Return the [x, y] coordinate for the center point of the cell that contains the specified text.  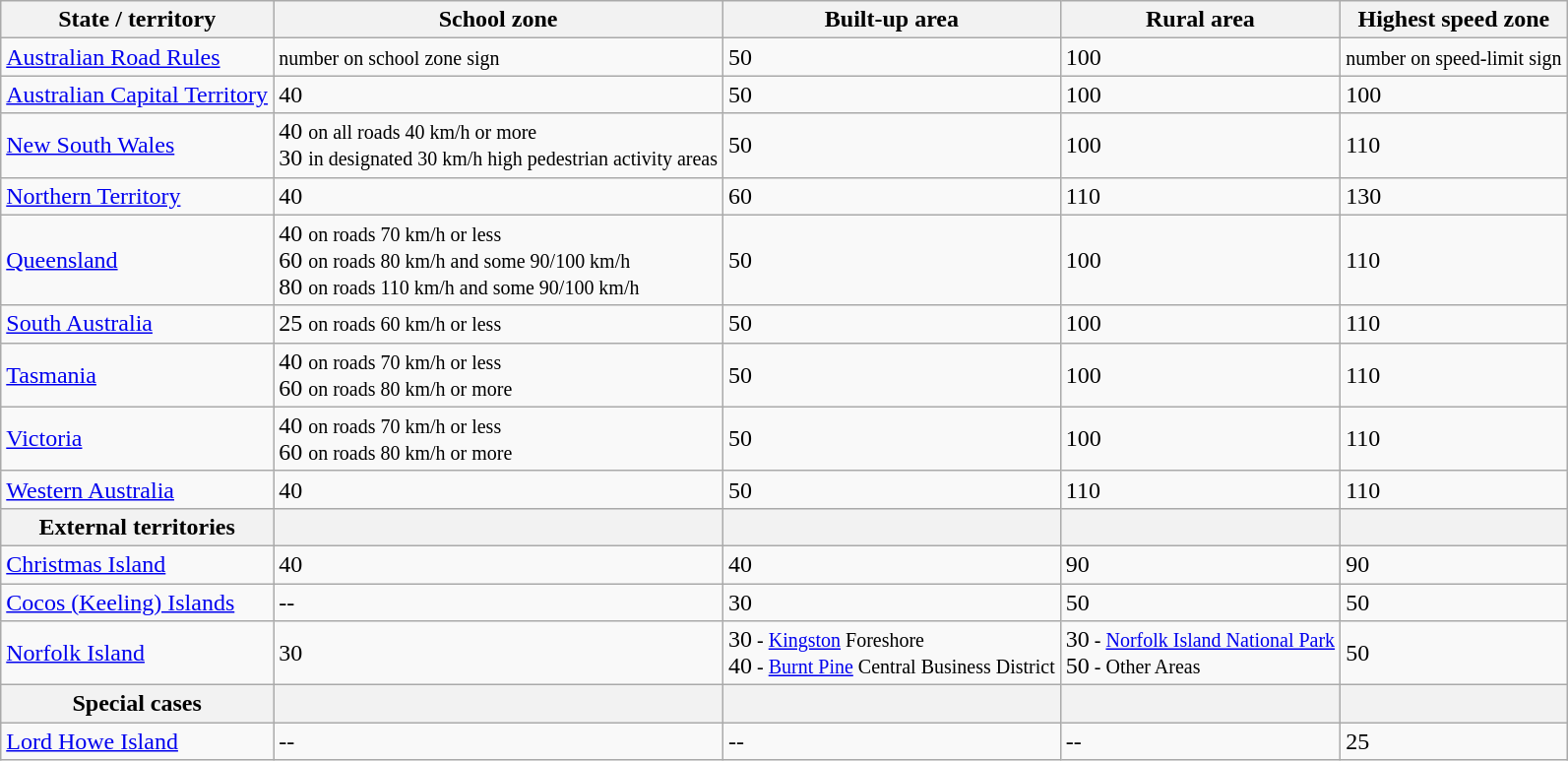
Special cases [138, 704]
State / territory [138, 20]
Norfolk Island [138, 654]
number on speed-limit sign [1454, 57]
Western Australia [138, 489]
Christmas Island [138, 564]
Victoria [138, 439]
number on school zone sign [498, 57]
Lord Howe Island [138, 741]
South Australia [138, 324]
25 on roads 60 km/h or less [498, 324]
Australian Road Rules [138, 57]
Queensland [138, 260]
30 - Norfolk Island National Park50 - Other Areas [1200, 654]
External territories [138, 527]
Rural area [1200, 20]
40 on roads 70 km/h or less60 on roads 80 km/h and some 90/100 km/h80 on roads 110 km/h and some 90/100 km/h [498, 260]
New South Wales [138, 146]
Australian Capital Territory [138, 95]
30 - Kingston Foreshore40 - Burnt Pine Central Business District [892, 654]
Northern Territory [138, 196]
130 [1454, 196]
Cocos (Keeling) Islands [138, 602]
Built-up area [892, 20]
School zone [498, 20]
60 [892, 196]
Tasmania [138, 374]
40 on all roads 40 km/h or more30 in designated 30 km/h high pedestrian activity areas [498, 146]
Highest speed zone [1454, 20]
25 [1454, 741]
